Return the (x, y) coordinate for the center point of the cell that contains the specified text.  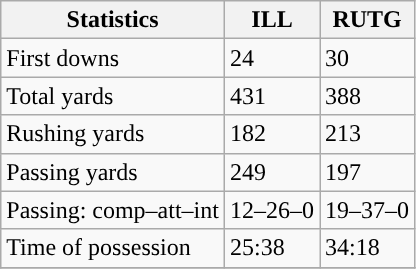
RUTG (368, 20)
25:38 (272, 248)
431 (272, 96)
249 (272, 172)
24 (272, 58)
Passing: comp–att–int (113, 210)
Passing yards (113, 172)
34:18 (368, 248)
30 (368, 58)
Rushing yards (113, 134)
182 (272, 134)
388 (368, 96)
197 (368, 172)
19–37–0 (368, 210)
Statistics (113, 20)
Total yards (113, 96)
First downs (113, 58)
Time of possession (113, 248)
ILL (272, 20)
12–26–0 (272, 210)
213 (368, 134)
